Return the (x, y) coordinate for the center point of the cell that contains the specified text.  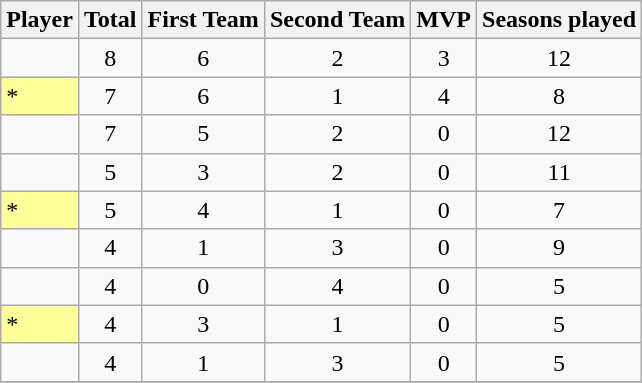
MVP (444, 20)
11 (560, 172)
Player (40, 20)
Total (110, 20)
9 (560, 248)
Seasons played (560, 20)
First Team (203, 20)
Second Team (337, 20)
